Return (x, y) of the center of cell containing provided text 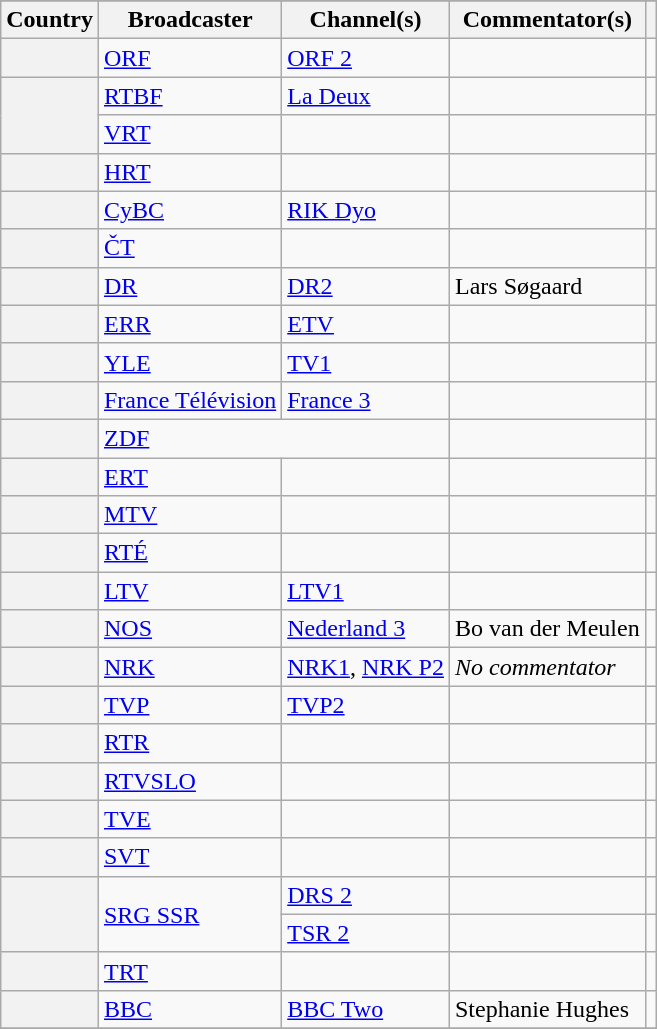
France Télévision (190, 400)
TRT (190, 971)
NRK (190, 667)
ORF 2 (366, 58)
ERT (190, 477)
Lars Søgaard (547, 286)
NRK1, NRK P2 (366, 667)
TSR 2 (366, 933)
TVE (190, 819)
LTV (190, 591)
BBC Two (366, 1009)
DR2 (366, 286)
DR (190, 286)
YLE (190, 362)
NOS (190, 629)
MTV (190, 515)
Bo van der Meulen (547, 629)
RTBF (190, 96)
DRS 2 (366, 895)
Channel(s) (366, 20)
ETV (366, 324)
France 3 (366, 400)
ČT (190, 248)
RTÉ (190, 553)
Nederland 3 (366, 629)
SVT (190, 857)
No commentator (547, 667)
ZDF (274, 438)
TV1 (366, 362)
TVP2 (366, 705)
RIK Dyo (366, 210)
ERR (190, 324)
La Deux (366, 96)
Stephanie Hughes (547, 1009)
ORF (190, 58)
SRG SSR (190, 914)
BBC (190, 1009)
Broadcaster (190, 20)
CyBC (190, 210)
RTR (190, 743)
LTV1 (366, 591)
VRT (190, 134)
HRT (190, 172)
Commentator(s) (547, 20)
RTVSLO (190, 781)
Country (50, 20)
TVP (190, 705)
